Determine the [x, y] coordinate at the center of the cell enclosing the given text.  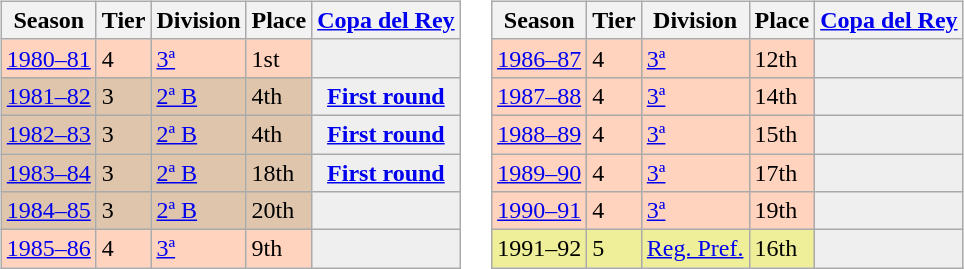
1985–86 [48, 249]
1991–92 [540, 249]
1984–85 [48, 211]
14th [782, 96]
1987–88 [540, 96]
20th [279, 211]
1990–91 [540, 211]
9th [279, 249]
1980–81 [48, 58]
15th [782, 134]
1983–84 [48, 173]
19th [782, 211]
17th [782, 173]
1989–90 [540, 173]
Reg. Pref. [695, 249]
5 [614, 249]
1st [279, 58]
1981–82 [48, 96]
16th [782, 249]
12th [782, 58]
1982–83 [48, 134]
18th [279, 173]
1986–87 [540, 58]
1988–89 [540, 134]
